Extract the (X, Y) coordinate from the center of the cell holding the provided text.  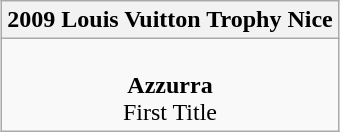
AzzurraFirst Title (170, 85)
2009 Louis Vuitton Trophy Nice (170, 20)
